Detect which cell encompasses the target text, then output its (X, Y) center coordinate. 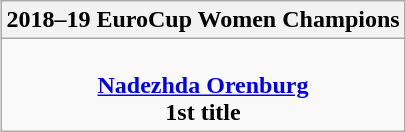
2018–19 EuroCup Women Champions (203, 20)
Nadezhda Orenburg1st title (203, 85)
